Find where the given text appears and provide that cell's center as (X, Y) coordinate. 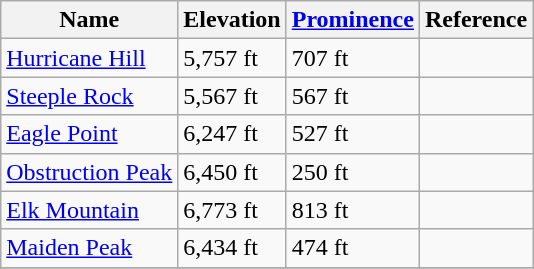
Eagle Point (90, 134)
Reference (476, 20)
Elevation (232, 20)
707 ft (352, 58)
6,773 ft (232, 210)
Steeple Rock (90, 96)
6,247 ft (232, 134)
527 ft (352, 134)
Obstruction Peak (90, 172)
Hurricane Hill (90, 58)
5,567 ft (232, 96)
Elk Mountain (90, 210)
Prominence (352, 20)
6,450 ft (232, 172)
250 ft (352, 172)
5,757 ft (232, 58)
Maiden Peak (90, 248)
6,434 ft (232, 248)
813 ft (352, 210)
474 ft (352, 248)
Name (90, 20)
567 ft (352, 96)
